Search for the cell housing the specified text and yield its [x, y] center coordinate. 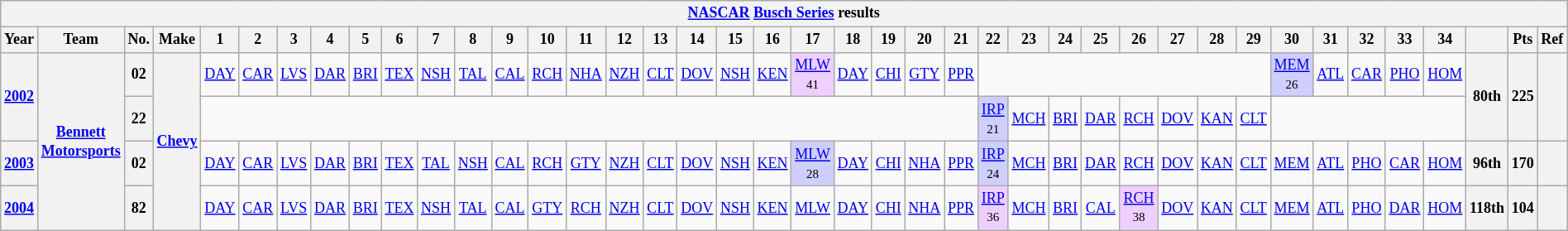
170 [1523, 163]
9 [509, 40]
29 [1254, 40]
4 [331, 40]
Year [20, 40]
Bennett Motorsports [81, 141]
82 [139, 208]
Team [81, 40]
31 [1331, 40]
19 [888, 40]
13 [660, 40]
1 [220, 40]
Chevy [177, 141]
12 [624, 40]
10 [547, 40]
MLW41 [812, 75]
2 [258, 40]
No. [139, 40]
MLW [812, 208]
33 [1404, 40]
24 [1065, 40]
20 [925, 40]
7 [437, 40]
30 [1292, 40]
2003 [20, 163]
26 [1139, 40]
Ref [1552, 40]
16 [772, 40]
32 [1367, 40]
21 [961, 40]
2002 [20, 96]
Make [177, 40]
15 [736, 40]
IRP36 [992, 208]
11 [586, 40]
28 [1217, 40]
23 [1029, 40]
14 [697, 40]
5 [366, 40]
27 [1178, 40]
IRP24 [992, 163]
18 [853, 40]
Pts [1523, 40]
6 [399, 40]
RCH38 [1139, 208]
MEM26 [1292, 75]
3 [294, 40]
104 [1523, 208]
25 [1100, 40]
NASCAR Busch Series results [784, 13]
IRP21 [992, 119]
80th [1487, 96]
8 [473, 40]
17 [812, 40]
34 [1446, 40]
118th [1487, 208]
MLW28 [812, 163]
96th [1487, 163]
225 [1523, 96]
2004 [20, 208]
